Detect which cell encompasses the target text, then output its (X, Y) center coordinate. 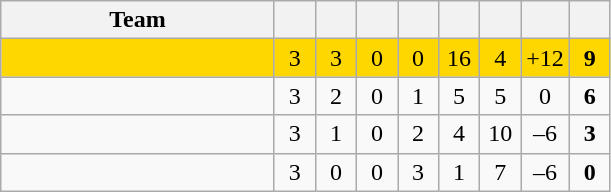
16 (460, 58)
6 (590, 96)
10 (500, 134)
7 (500, 172)
Team (138, 20)
9 (590, 58)
+12 (546, 58)
